Output the (X, Y) coordinate of the center of the cell containing the given text.  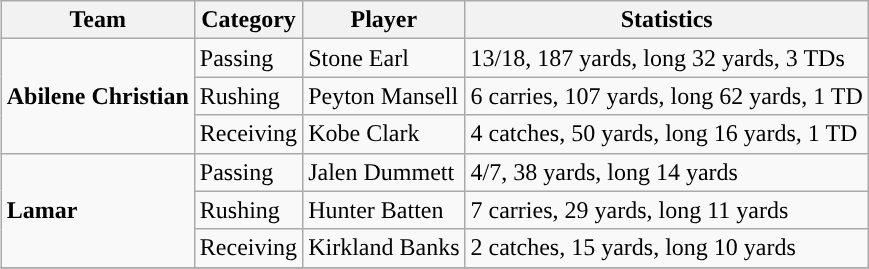
Lamar (98, 210)
Abilene Christian (98, 96)
Statistics (666, 20)
Category (248, 20)
Player (384, 20)
Team (98, 20)
7 carries, 29 yards, long 11 yards (666, 210)
Jalen Dummett (384, 172)
Stone Earl (384, 58)
2 catches, 15 yards, long 10 yards (666, 248)
Kobe Clark (384, 134)
4/7, 38 yards, long 14 yards (666, 172)
6 carries, 107 yards, long 62 yards, 1 TD (666, 96)
Hunter Batten (384, 210)
13/18, 187 yards, long 32 yards, 3 TDs (666, 58)
Peyton Mansell (384, 96)
4 catches, 50 yards, long 16 yards, 1 TD (666, 134)
Kirkland Banks (384, 248)
